Identify which cell holds the provided text, then report its [X, Y] central coordinate. 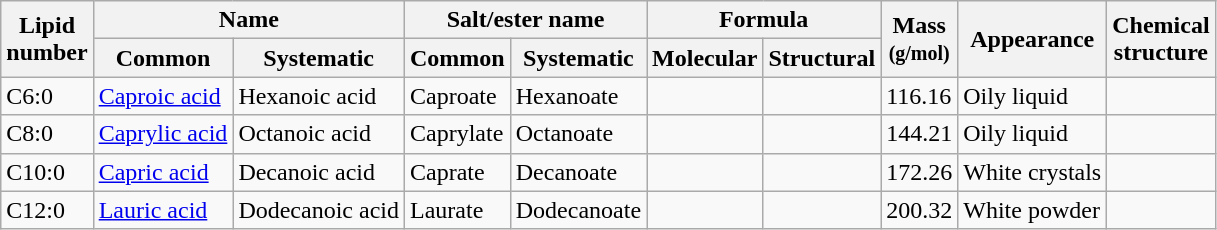
Octanoic acid [319, 134]
C10:0 [47, 172]
Dodecanoic acid [319, 210]
116.16 [920, 96]
Formula [764, 20]
C8:0 [47, 134]
C12:0 [47, 210]
Caprate [458, 172]
200.32 [920, 210]
Capric acid [163, 172]
Name [248, 20]
Lauric acid [163, 210]
172.26 [920, 172]
Structural [822, 58]
C6:0 [47, 96]
Caproic acid [163, 96]
Octanoate [578, 134]
Hexanoic acid [319, 96]
Laurate [458, 210]
144.21 [920, 134]
Hexanoate [578, 96]
Decanoate [578, 172]
White powder [1032, 210]
Lipidnumber [47, 39]
Caprylate [458, 134]
Chemicalstructure [1161, 39]
Salt/ester name [526, 20]
White crystals [1032, 172]
Mass(g/mol) [920, 39]
Appearance [1032, 39]
Molecular [705, 58]
Dodecanoate [578, 210]
Caproate [458, 96]
Caprylic acid [163, 134]
Decanoic acid [319, 172]
